Capture the cell that displays the provided text and extract its [X, Y] central coordinate. 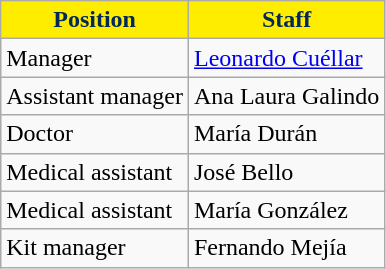
Ana Laura Galindo [286, 96]
Leonardo Cuéllar [286, 58]
José Bello [286, 172]
María Durán [286, 134]
Assistant manager [95, 96]
Manager [95, 58]
María González [286, 210]
Position [95, 20]
Kit manager [95, 248]
Staff [286, 20]
Doctor [95, 134]
Fernando Mejía [286, 248]
